Scan for the cell matching the given text and deliver its [X, Y] coordinate at center. 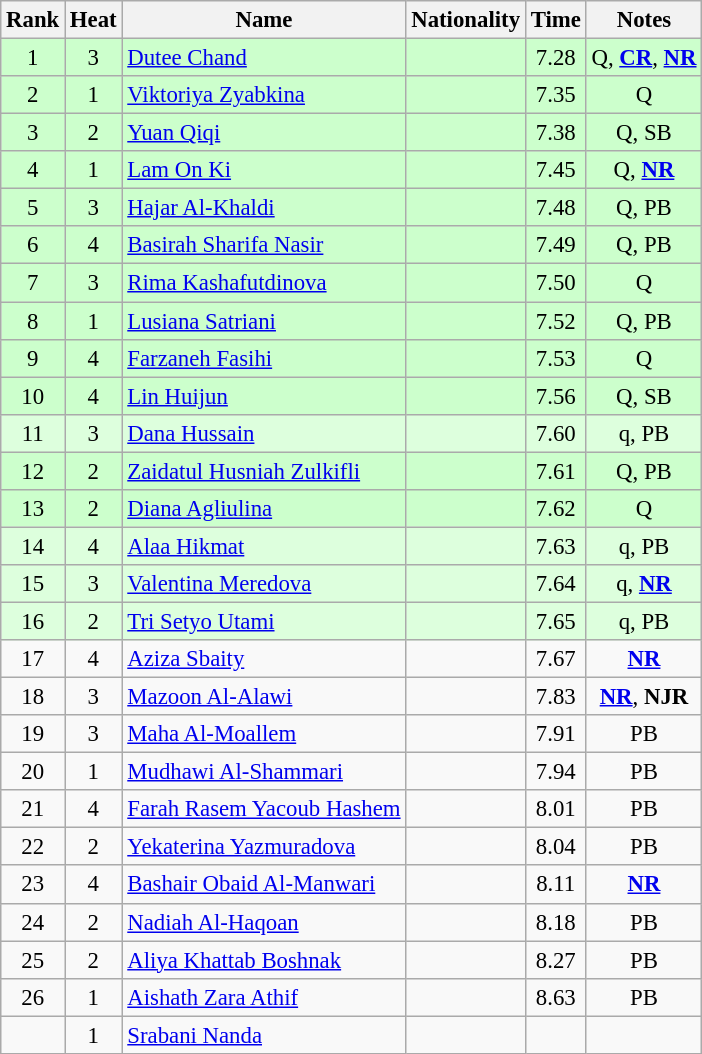
7.45 [556, 170]
Name [264, 20]
7.83 [556, 697]
7.50 [556, 283]
7.56 [556, 396]
Lusiana Satriani [264, 321]
Q, NR [644, 170]
18 [33, 697]
Maha Al-Moallem [264, 734]
26 [33, 997]
10 [33, 396]
8.63 [556, 997]
Alaa Hikmat [264, 546]
Yekaterina Yazmuradova [264, 847]
Mazoon Al-Alawi [264, 697]
12 [33, 471]
9 [33, 358]
5 [33, 208]
7.48 [556, 208]
Aliya Khattab Boshnak [264, 960]
Tri Setyo Utami [264, 621]
Rank [33, 20]
11 [33, 433]
7.63 [556, 546]
7.53 [556, 358]
Heat [94, 20]
8.01 [556, 809]
Lam On Ki [264, 170]
Valentina Meredova [264, 584]
7.61 [556, 471]
Rima Kashafutdinova [264, 283]
7.64 [556, 584]
8.04 [556, 847]
7.38 [556, 133]
8 [33, 321]
19 [33, 734]
7.60 [556, 433]
8.18 [556, 922]
15 [33, 584]
q, NR [644, 584]
7.35 [556, 95]
20 [33, 772]
13 [33, 509]
21 [33, 809]
8.11 [556, 885]
6 [33, 245]
7.65 [556, 621]
14 [33, 546]
Zaidatul Husniah Zulkifli [264, 471]
Basirah Sharifa Nasir [264, 245]
Mudhawi Al-Shammari [264, 772]
7.28 [556, 58]
Q, CR, NR [644, 58]
7 [33, 283]
7.62 [556, 509]
7.49 [556, 245]
Notes [644, 20]
Farzaneh Fasihi [264, 358]
Bashair Obaid Al-Manwari [264, 885]
16 [33, 621]
Farah Rasem Yacoub Hashem [264, 809]
22 [33, 847]
Time [556, 20]
Diana Agliulina [264, 509]
7.91 [556, 734]
Lin Huijun [264, 396]
25 [33, 960]
23 [33, 885]
Nationality [466, 20]
Aziza Sbaity [264, 659]
8.27 [556, 960]
Yuan Qiqi [264, 133]
Hajar Al-Khaldi [264, 208]
Nadiah Al-Haqoan [264, 922]
7.67 [556, 659]
Viktoriya Zyabkina [264, 95]
7.94 [556, 772]
Dutee Chand [264, 58]
17 [33, 659]
Srabani Nanda [264, 1035]
Dana Hussain [264, 433]
Aishath Zara Athif [264, 997]
7.52 [556, 321]
24 [33, 922]
NR, NJR [644, 697]
